Return the [X, Y] coordinate for the center point of the cell that contains the specified text.  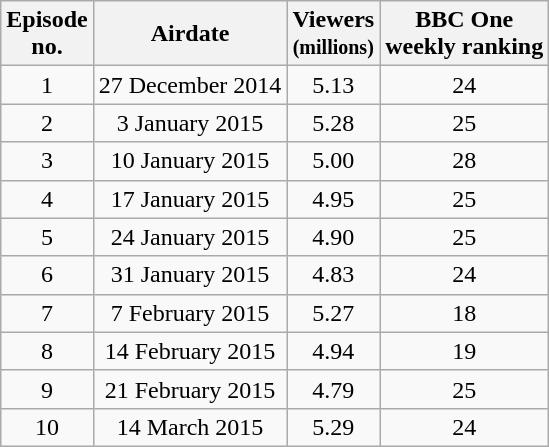
3 January 2015 [190, 123]
2 [47, 123]
7 [47, 313]
10 [47, 427]
9 [47, 389]
5 [47, 237]
31 January 2015 [190, 275]
7 February 2015 [190, 313]
5.27 [334, 313]
4.90 [334, 237]
28 [464, 161]
4.83 [334, 275]
5.29 [334, 427]
8 [47, 351]
3 [47, 161]
6 [47, 275]
14 March 2015 [190, 427]
17 January 2015 [190, 199]
Episodeno. [47, 34]
4.95 [334, 199]
21 February 2015 [190, 389]
4.94 [334, 351]
5.28 [334, 123]
24 January 2015 [190, 237]
27 December 2014 [190, 85]
19 [464, 351]
4 [47, 199]
10 January 2015 [190, 161]
Viewers(millions) [334, 34]
5.13 [334, 85]
BBC Oneweekly ranking [464, 34]
1 [47, 85]
14 February 2015 [190, 351]
18 [464, 313]
4.79 [334, 389]
5.00 [334, 161]
Airdate [190, 34]
